Detect which cell encompasses the target text, then output its (x, y) center coordinate. 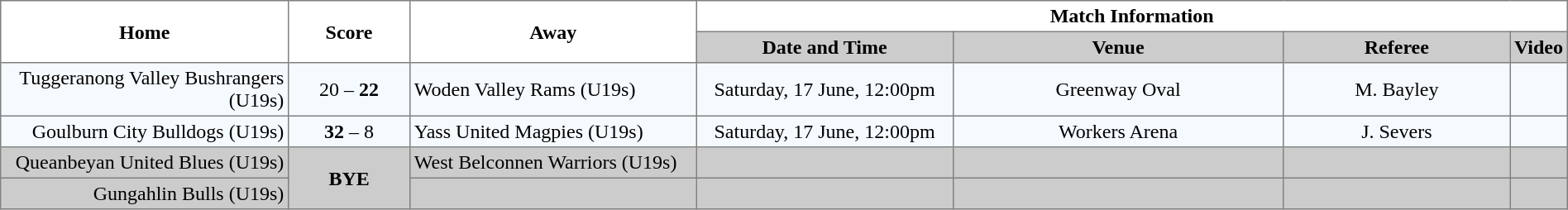
Greenway Oval (1118, 89)
West Belconnen Warriors (U19s) (553, 163)
Tuggeranong Valley Bushrangers (U19s) (145, 89)
Score (349, 31)
32 – 8 (349, 131)
BYE (349, 179)
Away (553, 31)
Referee (1397, 47)
Woden Valley Rams (U19s) (553, 89)
Yass United Magpies (U19s) (553, 131)
Date and Time (825, 47)
Venue (1118, 47)
Goulburn City Bulldogs (U19s) (145, 131)
M. Bayley (1397, 89)
Home (145, 31)
20 – 22 (349, 89)
Workers Arena (1118, 131)
Queanbeyan United Blues (U19s) (145, 163)
Video (1539, 47)
Gungahlin Bulls (U19s) (145, 193)
Match Information (1131, 17)
J. Severs (1397, 131)
